Determine the (X, Y) coordinate at the center of the cell enclosing the given text.  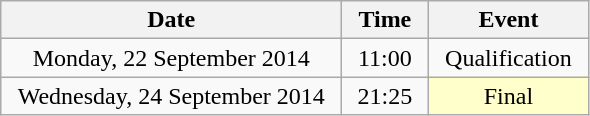
21:25 (385, 96)
11:00 (385, 58)
Final (508, 96)
Event (508, 20)
Qualification (508, 58)
Time (385, 20)
Date (172, 20)
Wednesday, 24 September 2014 (172, 96)
Monday, 22 September 2014 (172, 58)
